Extract the (X, Y) coordinate from the center of the cell holding the provided text.  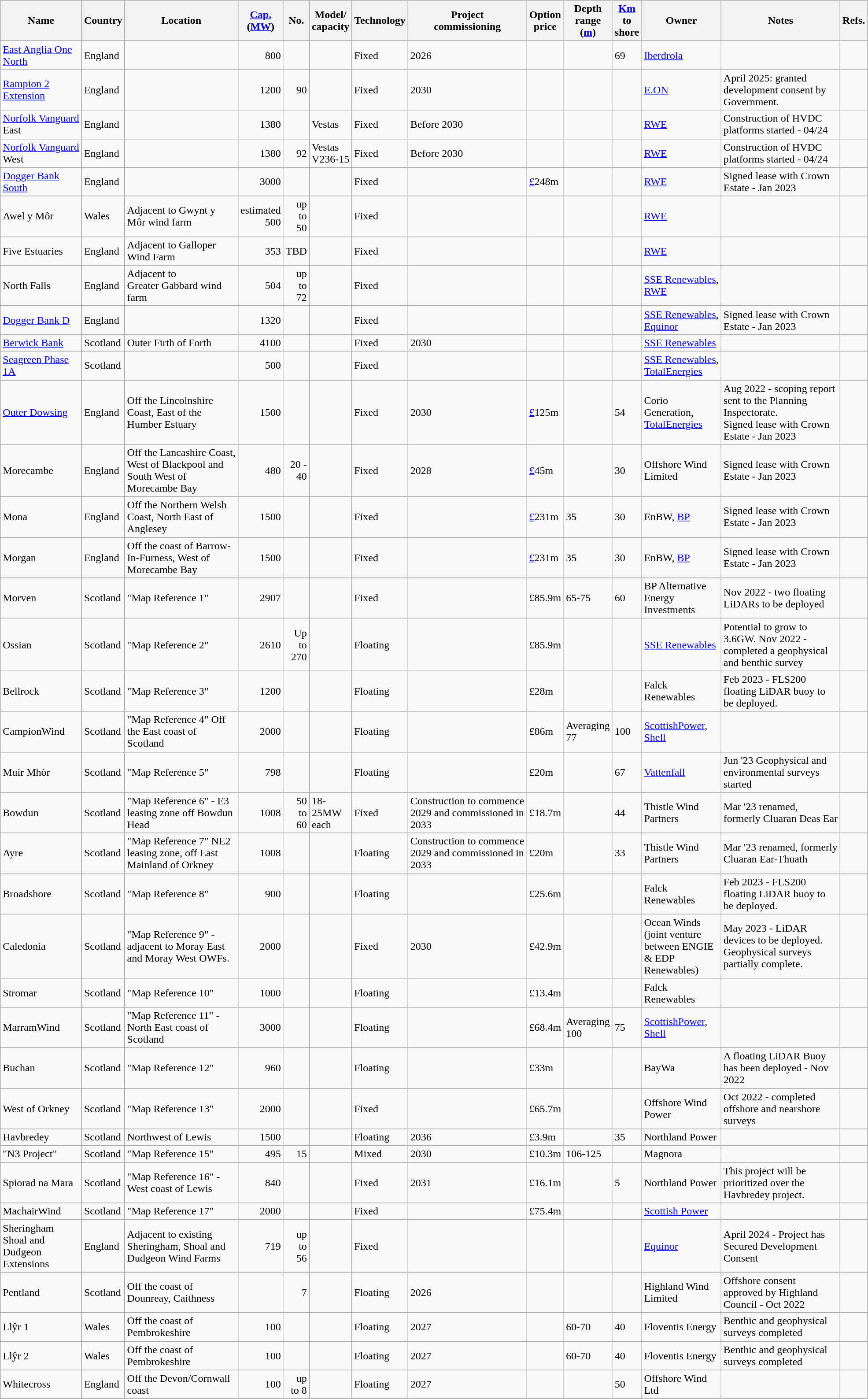
Averaging 100 (588, 1027)
Country (103, 21)
£86m (545, 732)
estimated 500 (261, 216)
2036 (467, 1137)
£25.6m (545, 894)
£18.7m (545, 813)
Bellrock (41, 691)
Cap. (MW) (261, 21)
Option price (545, 21)
44 (627, 813)
Outer Firth of Forth (181, 343)
Off the Northern Welsh Coast, North East of Anglesey (181, 517)
"Map Reference 8" (181, 894)
Buchan (41, 1068)
£3.9m (545, 1137)
Potential to grow to 3.6GW. Nov 2022 - completed a geophysical and benthic survey (780, 645)
MarramWind (41, 1027)
Broadshore (41, 894)
480 (261, 470)
60 (627, 598)
Mixed (380, 1154)
Up to 270 (296, 645)
106-125 (588, 1154)
Stromar (41, 993)
Off the Lancashire Coast, West of Blackpool and South West of Morecambe Bay (181, 470)
1320 (261, 320)
£65.7m (545, 1108)
Five Estuaries (41, 251)
Off the coast of Barrow-In-Furness, West of Morecambe Bay (181, 558)
92 (296, 153)
Whitecross (41, 1384)
960 (261, 1068)
Dogger Bank D (41, 320)
Llŷr 1 (41, 1327)
Off the coast of Dounreay, Caithness (181, 1292)
Averaging 77 (588, 732)
Jun '23 Geophysical and environmental surveys started (780, 772)
Norfolk Vanguard West (41, 153)
Offshore Wind Power (681, 1108)
5 (627, 1183)
Adjacent to Galloper Wind Farm (181, 251)
SSE Renewables, TotalEnergies (681, 366)
495 (261, 1154)
67 (627, 772)
Caledonia (41, 946)
2028 (467, 470)
Mona (41, 517)
£68.4m (545, 1027)
MachairWind (41, 1211)
Equinor (681, 1246)
East Anglia One North (41, 56)
2610 (261, 645)
SSE Renewables, Equinor (681, 320)
840 (261, 1183)
Rampion 2 Extension (41, 90)
E.ON (681, 90)
Notes (780, 21)
"Map Reference 6" - E3 leasing zone off Bowdun Head (181, 813)
Scottish Power (681, 1211)
Projectcommissioning (467, 21)
"Map Reference 2" (181, 645)
"Map Reference 4" Off the East coast of Scotland (181, 732)
Ossian (41, 645)
£33m (545, 1068)
Adjacent to Greater Gabbard wind farm (181, 285)
"Map Reference 16" - West coast of Lewis (181, 1183)
Muir Mhòr (41, 772)
"Map Reference 12" (181, 1068)
April 2025: granted development consent by Government. (780, 90)
54 (627, 412)
Vestas (330, 124)
BayWa (681, 1068)
"Map Reference 11" - North East coast of Scotland (181, 1027)
Off the Lincolnshire Coast, East of the Humber Estuary (181, 412)
£16.1m (545, 1183)
Depthrange (m) (588, 21)
Llŷr 2 (41, 1356)
SSE Renewables, RWE (681, 285)
500 (261, 366)
West of Orkney (41, 1108)
£28m (545, 691)
CampionWind (41, 732)
Owner (681, 21)
Dogger Bank South (41, 181)
up to 56 (296, 1246)
No. (296, 21)
Sheringham Shoal and Dudgeon Extensions (41, 1246)
up to 8 (296, 1384)
Magnora (681, 1154)
up to 72 (296, 285)
"Map Reference 5" (181, 772)
Seagreen Phase 1A (41, 366)
65-75 (588, 598)
Outer Dowsing (41, 412)
Oct 2022 - completed offshore and nearshore surveys (780, 1108)
Adjacent to Gwynt y Môr wind farm (181, 216)
504 (261, 285)
This project will be prioritized over the Havbredey project. (780, 1183)
719 (261, 1246)
Off the Devon/Cornwall coast (181, 1384)
2907 (261, 598)
Name (41, 21)
Morgan (41, 558)
353 (261, 251)
798 (261, 772)
TBD (296, 251)
Offshore consent approved by Highland Council - Oct 2022 (780, 1292)
Model/capacity (330, 21)
90 (296, 90)
Vestas V236-15 (330, 153)
Morven (41, 598)
"Map Reference 10" (181, 993)
Location (181, 21)
Aug 2022 - scoping report sent to the Planning Inspectorate.Signed lease with Crown Estate - Jan 2023 (780, 412)
69 (627, 56)
Nov 2022 - two floating LiDARs to be deployed (780, 598)
Ocean Winds (joint venture between ENGIE & EDP Renewables) (681, 946)
Awel y Môr (41, 216)
April 2024 - Project has Secured Development Consent (780, 1246)
75 (627, 1027)
Havbredey (41, 1137)
Northwest of Lewis (181, 1137)
"Map Reference 15" (181, 1154)
"Map Reference 17" (181, 1211)
Refs. (854, 21)
£75.4m (545, 1211)
"Map Reference 13" (181, 1108)
900 (261, 894)
Pentland (41, 1292)
£42.9m (545, 946)
Bowdun (41, 813)
"Map Reference 1" (181, 598)
Technology (380, 21)
15 (296, 1154)
Spiorad na Mara (41, 1183)
50 to 60 (296, 813)
50 (627, 1384)
£13.4m (545, 993)
Mar '23 renamed, formerly Cluaran Ear-Thuath (780, 853)
Offshore Wind Ltd (681, 1384)
"Map Reference 9" - adjacent to Moray East and Moray West OWFs. (181, 946)
4100 (261, 343)
2031 (467, 1183)
Morecambe (41, 470)
Km toshore (627, 21)
33 (627, 853)
Mar '23 renamed, formerly Cluaran Deas Ear (780, 813)
£45m (545, 470)
A floating LiDAR Buoy has been deployed - Nov 2022 (780, 1068)
North Falls (41, 285)
£248m (545, 181)
up to 50 (296, 216)
Norfolk Vanguard East (41, 124)
"Map Reference 3" (181, 691)
Adjacent to existing Sheringham, Shoal and Dudgeon Wind Farms (181, 1246)
£125m (545, 412)
Vattenfall (681, 772)
Iberdrola (681, 56)
"Map Reference 7" NE2 leasing zone, off East Mainland of Orkney (181, 853)
Ayre (41, 853)
800 (261, 56)
Berwick Bank (41, 343)
Offshore Wind Limited (681, 470)
Corio Generation, TotalEnergies (681, 412)
£10.3m (545, 1154)
"N3 Project" (41, 1154)
20 - 40 (296, 470)
1000 (261, 993)
BP Alternative Energy Investments (681, 598)
7 (296, 1292)
May 2023 - LiDAR devices to be deployed. Geophysical surveys partially complete. (780, 946)
Highland Wind Limited (681, 1292)
18-25MW each (330, 813)
